Return (x, y) of the center of cell containing provided text 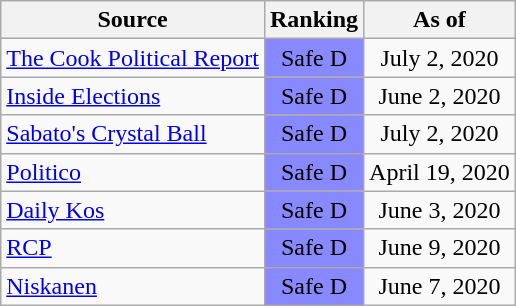
Ranking (314, 20)
As of (440, 20)
Sabato's Crystal Ball (133, 134)
Inside Elections (133, 96)
June 3, 2020 (440, 210)
April 19, 2020 (440, 172)
RCP (133, 248)
June 7, 2020 (440, 286)
The Cook Political Report (133, 58)
Source (133, 20)
Politico (133, 172)
June 9, 2020 (440, 248)
Niskanen (133, 286)
Daily Kos (133, 210)
June 2, 2020 (440, 96)
